Identify which cell holds the provided text, then report its [x, y] central coordinate. 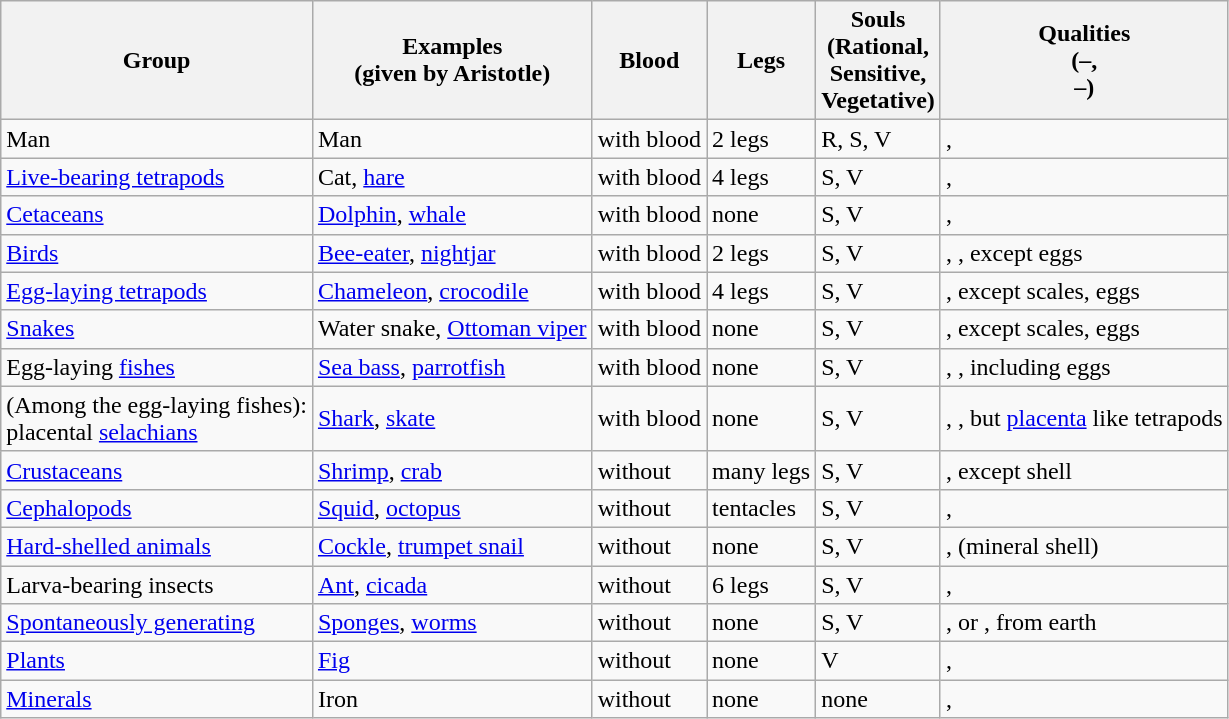
Sea bass, parrotfish [452, 367]
Hard-shelled animals [157, 546]
Cockle, trumpet snail [452, 546]
Chameleon, crocodile [452, 291]
Spontaneously generating [157, 623]
Snakes [157, 329]
Cetaceans [157, 215]
Larva-bearing insects [157, 585]
Egg-laying fishes [157, 367]
Birds [157, 253]
tentacles [762, 508]
, except shell [1084, 470]
Sponges, worms [452, 623]
Blood [649, 60]
, or , from earth [1084, 623]
Crustaceans [157, 470]
Examples(given by Aristotle) [452, 60]
Shrimp, crab [452, 470]
Plants [157, 661]
Group [157, 60]
Iron [452, 699]
Egg-laying tetrapods [157, 291]
Water snake, Ottoman viper [452, 329]
Dolphin, whale [452, 215]
, , except eggs [1084, 253]
Live-bearing tetrapods [157, 177]
Qualities(–,–) [1084, 60]
, , including eggs [1084, 367]
, (mineral shell) [1084, 546]
Shark, skate [452, 418]
6 legs [762, 585]
Squid, octopus [452, 508]
Cat, hare [452, 177]
Minerals [157, 699]
Ant, cicada [452, 585]
, , but placenta like tetrapods [1084, 418]
Legs [762, 60]
R, S, V [878, 139]
Cephalopods [157, 508]
(Among the egg-laying fishes):placental selachians [157, 418]
Bee-eater, nightjar [452, 253]
Fig [452, 661]
V [878, 661]
Souls(Rational,Sensitive,Vegetative) [878, 60]
many legs [762, 470]
